Pinpoint the cell where the given text exists, returning its [x, y] midpoint coordinate. 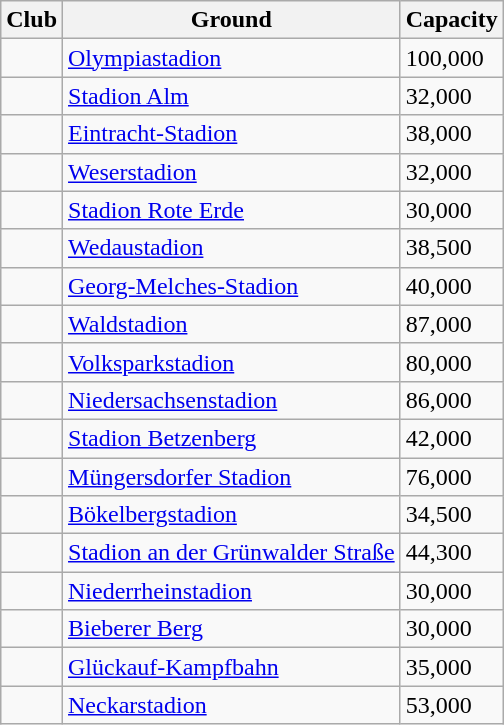
Waldstadion [232, 324]
Capacity [452, 20]
38,000 [452, 134]
Club [32, 20]
Stadion Betzenberg [232, 438]
Georg-Melches-Stadion [232, 286]
34,500 [452, 515]
Weserstadion [232, 172]
80,000 [452, 362]
Bieberer Berg [232, 629]
38,500 [452, 248]
100,000 [452, 58]
Niederrheinstadion [232, 591]
86,000 [452, 400]
Müngersdorfer Stadion [232, 477]
Eintracht-Stadion [232, 134]
53,000 [452, 705]
Volksparkstadion [232, 362]
44,300 [452, 553]
Bökelbergstadion [232, 515]
Niedersachsenstadion [232, 400]
Stadion an der Grünwalder Straße [232, 553]
42,000 [452, 438]
40,000 [452, 286]
76,000 [452, 477]
Wedaustadion [232, 248]
Stadion Alm [232, 96]
35,000 [452, 667]
Stadion Rote Erde [232, 210]
87,000 [452, 324]
Olympiastadion [232, 58]
Ground [232, 20]
Neckarstadion [232, 705]
Glückauf-Kampfbahn [232, 667]
